Provide the [x, y] coordinate of the cell's center where the given text is located.  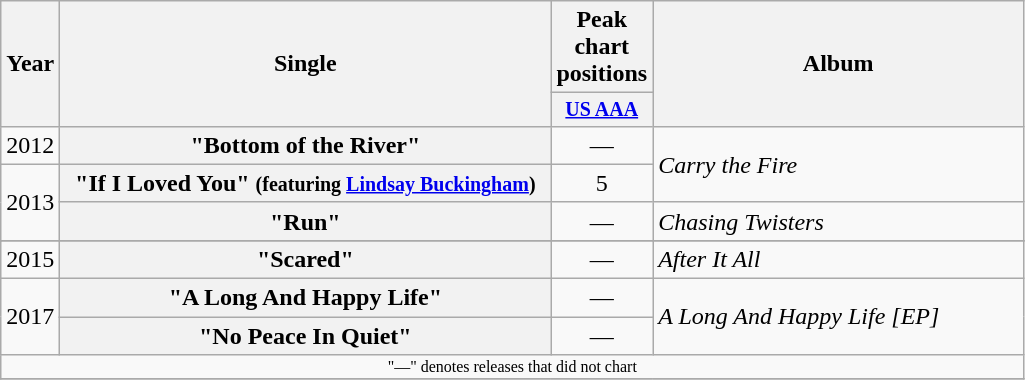
Chasing Twisters [838, 221]
"Run" [306, 221]
Carry the Fire [838, 164]
"A Long And Happy Life" [306, 298]
Single [306, 64]
After It All [838, 259]
Album [838, 64]
A Long And Happy Life [EP] [838, 317]
5 [602, 183]
"Scared" [306, 259]
US AAA [602, 110]
Year [30, 64]
Peak chart positions [602, 47]
2015 [30, 259]
"No Peace In Quiet" [306, 336]
2013 [30, 202]
2012 [30, 145]
"—" denotes releases that did not chart [512, 367]
2017 [30, 317]
"If I Loved You" (featuring Lindsay Buckingham) [306, 183]
"Bottom of the River" [306, 145]
